Detect which cell encompasses the target text, then output its [x, y] center coordinate. 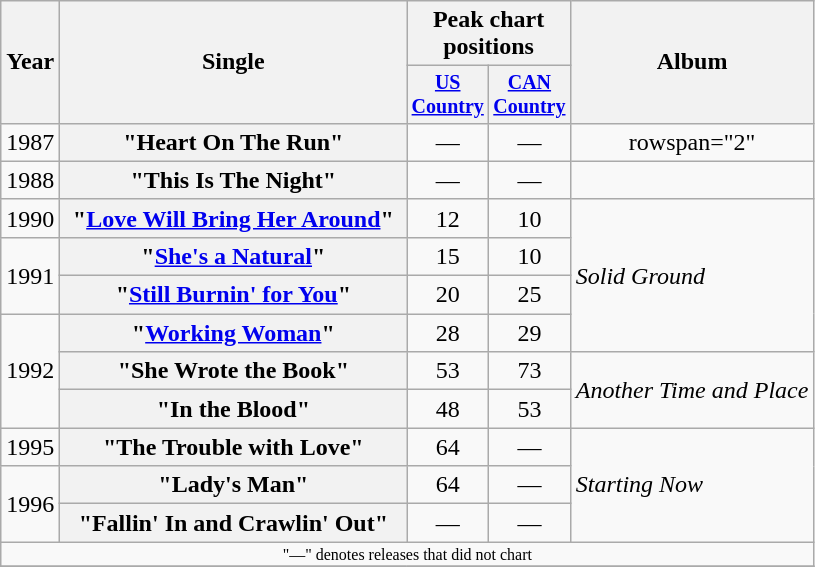
Single [234, 62]
1995 [30, 447]
Another Time and Place [692, 390]
73 [530, 371]
1988 [30, 180]
20 [448, 295]
"Lady's Man" [234, 485]
Year [30, 62]
25 [530, 295]
"She's a Natural" [234, 256]
"In the Blood" [234, 409]
Solid Ground [692, 275]
US Country [448, 94]
"The Trouble with Love" [234, 447]
Peak chartpositions [488, 34]
"Working Woman" [234, 333]
15 [448, 256]
Album [692, 62]
1987 [30, 142]
"She Wrote the Book" [234, 371]
48 [448, 409]
"Fallin' In and Crawlin' Out" [234, 523]
"This Is The Night" [234, 180]
rowspan="2" [692, 142]
1991 [30, 275]
"Still Burnin' for You" [234, 295]
CAN Country [530, 94]
"—" denotes releases that did not chart [408, 554]
Starting Now [692, 485]
29 [530, 333]
1996 [30, 504]
12 [448, 218]
28 [448, 333]
"Love Will Bring Her Around" [234, 218]
1990 [30, 218]
1992 [30, 371]
"Heart On The Run" [234, 142]
